Search for the cell housing the specified text and yield its [x, y] center coordinate. 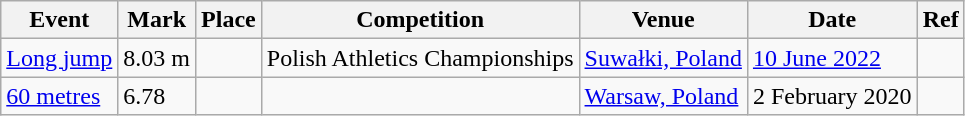
Event [60, 20]
Date [832, 20]
6.78 [157, 96]
Ref [940, 20]
Polish Athletics Championships [420, 58]
Place [229, 20]
Venue [663, 20]
10 June 2022 [832, 58]
Suwałki, Poland [663, 58]
Competition [420, 20]
60 metres [60, 96]
Long jump [60, 58]
2 February 2020 [832, 96]
Mark [157, 20]
Warsaw, Poland [663, 96]
8.03 m [157, 58]
